Identify which cell holds the provided text, then report its [X, Y] central coordinate. 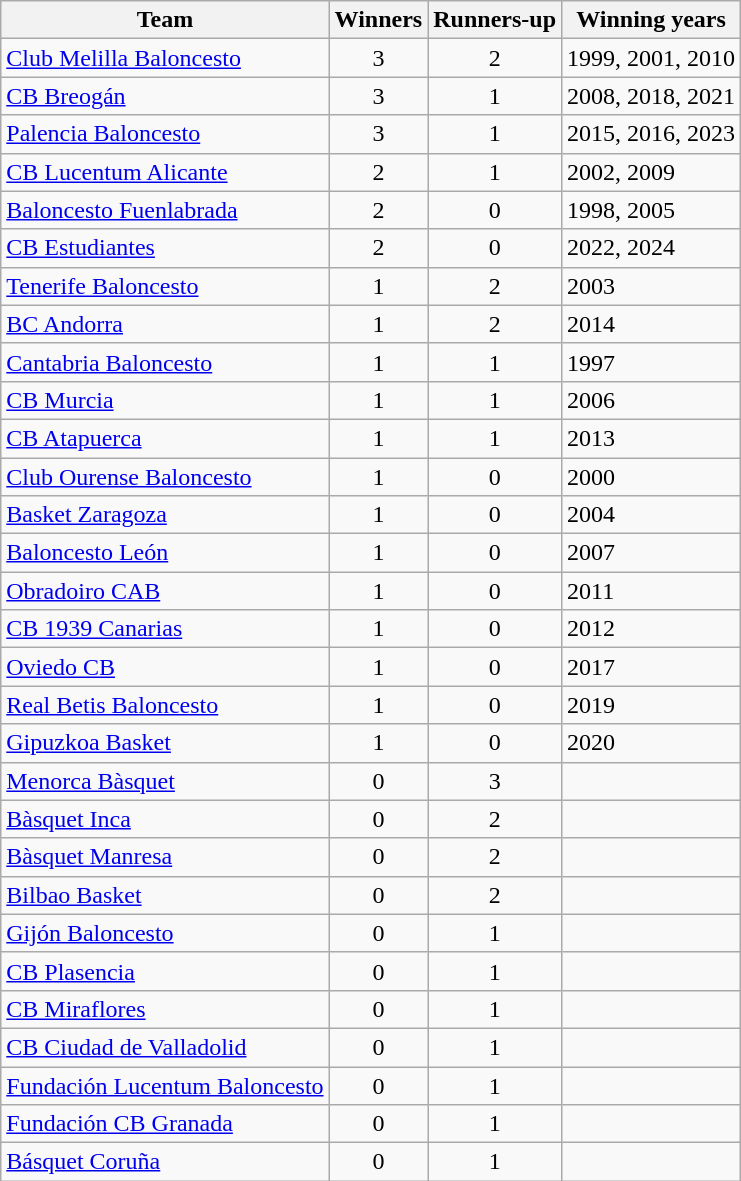
Bàsquet Manresa [165, 857]
CB Breogán [165, 96]
CB Ciudad de Valladolid [165, 1047]
Fundación Lucentum Baloncesto [165, 1085]
CB Estudiantes [165, 248]
2020 [652, 743]
2002, 2009 [652, 172]
2013 [652, 438]
1998, 2005 [652, 210]
Club Melilla Baloncesto [165, 58]
Bilbao Basket [165, 895]
Cantabria Baloncesto [165, 362]
Gijón Baloncesto [165, 933]
Baloncesto León [165, 553]
Real Betis Baloncesto [165, 705]
Winning years [652, 20]
Baloncesto Fuenlabrada [165, 210]
CB Miraflores [165, 1009]
Menorca Bàsquet [165, 781]
CB Lucentum Alicante [165, 172]
Bàsquet Inca [165, 819]
Básquet Coruña [165, 1162]
Tenerife Baloncesto [165, 286]
CB Murcia [165, 400]
2011 [652, 591]
2007 [652, 553]
2000 [652, 477]
Club Ourense Baloncesto [165, 477]
Team [165, 20]
CB 1939 Canarias [165, 629]
2014 [652, 324]
Gipuzkoa Basket [165, 743]
2006 [652, 400]
BC Andorra [165, 324]
2019 [652, 705]
1997 [652, 362]
CB Atapuerca [165, 438]
2012 [652, 629]
1999, 2001, 2010 [652, 58]
2022, 2024 [652, 248]
2017 [652, 667]
Palencia Baloncesto [165, 134]
Runners-up [495, 20]
Basket Zaragoza [165, 515]
Fundación CB Granada [165, 1124]
2015, 2016, 2023 [652, 134]
Obradoiro CAB [165, 591]
2003 [652, 286]
2008, 2018, 2021 [652, 96]
CB Plasencia [165, 971]
Oviedo CB [165, 667]
2004 [652, 515]
Winners [378, 20]
